Pinpoint the cell where the given text exists, returning its [X, Y] midpoint coordinate. 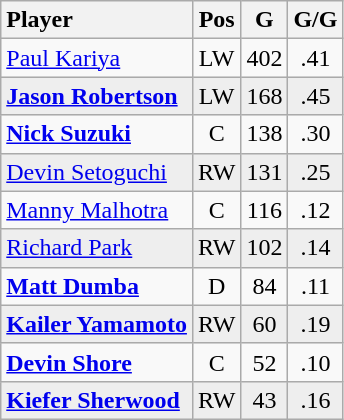
.10 [316, 362]
Richard Park [97, 248]
Manny Malhotra [97, 210]
Paul Kariya [97, 58]
.14 [316, 248]
116 [264, 210]
402 [264, 58]
Kiefer Sherwood [97, 400]
60 [264, 324]
102 [264, 248]
Devin Shore [97, 362]
.41 [316, 58]
.30 [316, 134]
Kailer Yamamoto [97, 324]
.25 [316, 172]
D [216, 286]
.45 [316, 96]
43 [264, 400]
Devin Setoguchi [97, 172]
.19 [316, 324]
168 [264, 96]
Pos [216, 20]
131 [264, 172]
138 [264, 134]
.16 [316, 400]
Nick Suzuki [97, 134]
G [264, 20]
Matt Dumba [97, 286]
.12 [316, 210]
Player [97, 20]
.11 [316, 286]
Jason Robertson [97, 96]
52 [264, 362]
G/G [316, 20]
84 [264, 286]
